Find where the given text appears and provide that cell's center as [x, y] coordinate. 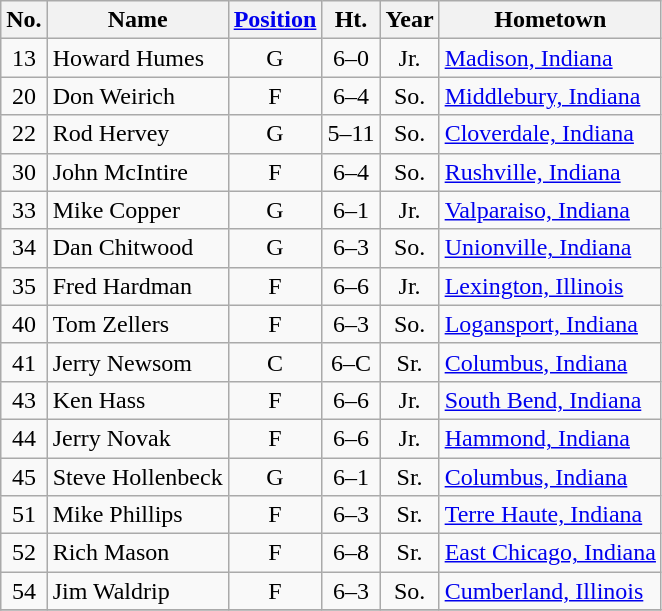
Rich Mason [138, 553]
13 [24, 58]
6–8 [351, 553]
Hammond, Indiana [550, 438]
Rod Hervey [138, 134]
John McIntire [138, 172]
6–0 [351, 58]
Don Weirich [138, 96]
Ken Hass [138, 400]
Jim Waldrip [138, 591]
Name [138, 20]
22 [24, 134]
Madison, Indiana [550, 58]
6–C [351, 362]
51 [24, 515]
Position [275, 20]
Logansport, Indiana [550, 324]
Hometown [550, 20]
Middlebury, Indiana [550, 96]
20 [24, 96]
35 [24, 286]
34 [24, 248]
No. [24, 20]
Cloverdale, Indiana [550, 134]
Fred Hardman [138, 286]
Mike Phillips [138, 515]
Tom Zellers [138, 324]
Year [410, 20]
C [275, 362]
Jerry Novak [138, 438]
30 [24, 172]
43 [24, 400]
Unionville, Indiana [550, 248]
East Chicago, Indiana [550, 553]
Lexington, Illinois [550, 286]
Dan Chitwood [138, 248]
Valparaiso, Indiana [550, 210]
South Bend, Indiana [550, 400]
45 [24, 477]
Terre Haute, Indiana [550, 515]
Cumberland, Illinois [550, 591]
Steve Hollenbeck [138, 477]
Ht. [351, 20]
52 [24, 553]
Rushville, Indiana [550, 172]
Howard Humes [138, 58]
41 [24, 362]
33 [24, 210]
44 [24, 438]
54 [24, 591]
5–11 [351, 134]
40 [24, 324]
Jerry Newsom [138, 362]
Mike Copper [138, 210]
